Output the [X, Y] coordinate of the center of the cell containing the given text.  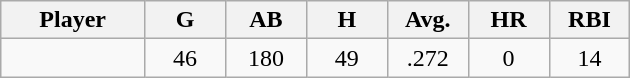
.272 [428, 58]
H [346, 20]
Player [73, 20]
HR [508, 20]
14 [590, 58]
Avg. [428, 20]
RBI [590, 20]
AB [266, 20]
G [186, 20]
0 [508, 58]
46 [186, 58]
180 [266, 58]
49 [346, 58]
